Search for the cell housing the specified text and yield its (X, Y) center coordinate. 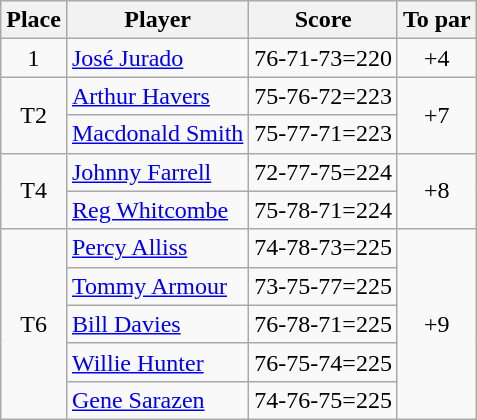
1 (34, 58)
72-77-75=224 (324, 172)
+7 (436, 115)
Gene Sarazen (157, 400)
75-78-71=224 (324, 210)
75-76-72=223 (324, 96)
76-78-71=225 (324, 324)
+4 (436, 58)
Macdonald Smith (157, 134)
Bill Davies (157, 324)
Johnny Farrell (157, 172)
Reg Whitcombe (157, 210)
76-71-73=220 (324, 58)
76-75-74=225 (324, 362)
Place (34, 20)
Willie Hunter (157, 362)
Arthur Havers (157, 96)
73-75-77=225 (324, 286)
Player (157, 20)
To par (436, 20)
Tommy Armour (157, 286)
José Jurado (157, 58)
74-76-75=225 (324, 400)
T6 (34, 324)
Percy Alliss (157, 248)
Score (324, 20)
+8 (436, 191)
74-78-73=225 (324, 248)
T4 (34, 191)
T2 (34, 115)
75-77-71=223 (324, 134)
+9 (436, 324)
